Identify which cell holds the provided text, then report its (x, y) central coordinate. 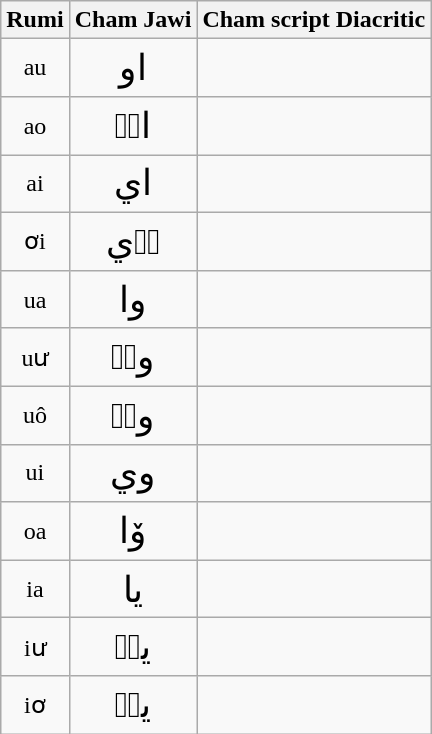
ياۛ (133, 647)
uư (35, 357)
ui (35, 473)
ao (35, 126)
يا (133, 589)
ia (35, 589)
Cham script Diacritic (314, 20)
ai (35, 184)
او (133, 68)
Rumi (35, 20)
uô (35, 415)
اٛي (133, 241)
oa (35, 531)
وي (133, 473)
وا (133, 299)
وٚا (133, 531)
ơi (35, 241)
iơ (35, 705)
واۛ (133, 357)
Cham Jawi (133, 20)
iư (35, 647)
ووٛ (133, 415)
au (35, 68)
ياٛ (133, 705)
ua (35, 299)
اي (133, 184)
اوٛ (133, 126)
